From the cell containing the given text, extract its center point as [x, y] coordinate. 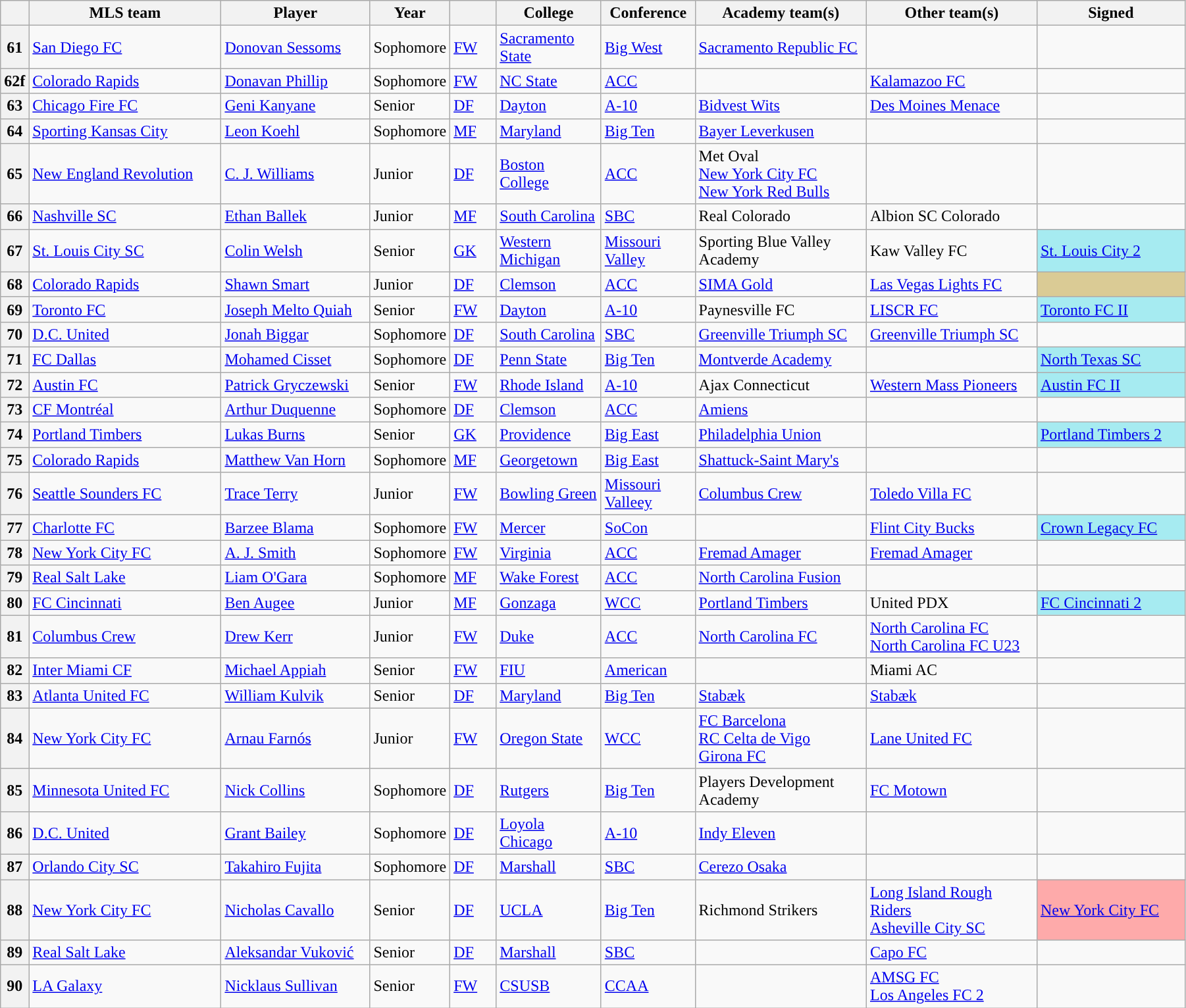
FC Cincinnati [125, 603]
Inter Miami CF [125, 670]
Shawn Smart [296, 284]
Academy team(s) [781, 13]
Ajax Connecticut [781, 385]
Austin FC [125, 385]
Virginia [549, 553]
Loyola Chicago [549, 833]
Penn State [549, 359]
Bidvest Wits [781, 106]
Missouri Valley [648, 250]
Cerezo Osaka [781, 867]
Sacramento State [549, 47]
Oregon State [549, 738]
San Diego FC [125, 47]
Takahiro Fujita [296, 867]
FC BarcelonaRC Celta de VigoGirona FC [781, 738]
Mercer [549, 528]
Charlotte FC [125, 528]
Wake Forest [549, 578]
Other team(s) [952, 13]
Arnau Farnós [296, 738]
84 [14, 738]
Geni Kanyane [296, 106]
A. J. Smith [296, 553]
CF Montréal [125, 410]
Duke [549, 637]
New England Revolution [125, 174]
Lane United FC [952, 738]
FIU [549, 670]
Shattuck-Saint Mary's [781, 460]
Capo FC [952, 953]
Austin FC II [1111, 385]
Rhode Island [549, 385]
Long Island Rough RidersAsheville City SC [952, 909]
Sporting Kansas City [125, 131]
78 [14, 553]
SIMA Gold [781, 284]
Players Development Academy [781, 790]
LA Galaxy [125, 987]
Georgetown [549, 460]
64 [14, 131]
Des Moines Menace [952, 106]
Portland Timbers 2 [1111, 435]
Big West [648, 47]
Gonzaga [549, 603]
United PDX [952, 603]
Player [296, 13]
CCAA [648, 987]
Ethan Ballek [296, 216]
AMSG FCLos Angeles FC 2 [952, 987]
Chicago Fire FC [125, 106]
Nicholas Cavallo [296, 909]
Montverde Academy [781, 359]
Bayer Leverkusen [781, 131]
Liam O'Gara [296, 578]
85 [14, 790]
79 [14, 578]
74 [14, 435]
Trace Terry [296, 493]
69 [14, 309]
76 [14, 493]
SoCon [648, 528]
Albion SC Colorado [952, 216]
Boston College [549, 174]
NC State [549, 81]
C. J. Williams [296, 174]
87 [14, 867]
Arthur Duquenne [296, 410]
Grant Bailey [296, 833]
Crown Legacy FC [1111, 528]
61 [14, 47]
UCLA [549, 909]
75 [14, 460]
Rutgers [549, 790]
Nick Collins [296, 790]
College [549, 13]
Atlanta United FC [125, 695]
Donovan Sessoms [296, 47]
Met OvalNew York City FCNew York Red Bulls [781, 174]
Toronto FC II [1111, 309]
Flint City Bucks [952, 528]
North Carolina Fusion [781, 578]
86 [14, 833]
Matthew Van Horn [296, 460]
Amiens [781, 410]
Lukas Burns [296, 435]
90 [14, 987]
Minnesota United FC [125, 790]
North Carolina FC [781, 637]
77 [14, 528]
Patrick Gryczewski [296, 385]
Las Vegas Lights FC [952, 284]
67 [14, 250]
83 [14, 695]
Aleksandar Vuković [296, 953]
Nicklaus Sullivan [296, 987]
Toledo Villa FC [952, 493]
Barzee Blama [296, 528]
Paynesville FC [781, 309]
62f [14, 81]
Signed [1111, 13]
Real Colorado [781, 216]
Leon Koehl [296, 131]
FC Dallas [125, 359]
Joseph Melto Quiah [296, 309]
80 [14, 603]
FC Cincinnati 2 [1111, 603]
Bowling Green [549, 493]
St. Louis City 2 [1111, 250]
Nashville SC [125, 216]
Colin Welsh [296, 250]
63 [14, 106]
Ben Augee [296, 603]
66 [14, 216]
89 [14, 953]
72 [14, 385]
American [648, 670]
Year [410, 13]
Western Michigan [549, 250]
Conference [648, 13]
FC Motown [952, 790]
71 [14, 359]
81 [14, 637]
Miami AC [952, 670]
CSUSB [549, 987]
Michael Appiah [296, 670]
Donavan Phillip [296, 81]
William Kulvik [296, 695]
Sporting Blue Valley Academy [781, 250]
Richmond Strikers [781, 909]
MLS team [125, 13]
Western Mass Pioneers [952, 385]
Sacramento Republic FC [781, 47]
82 [14, 670]
LISCR FC [952, 309]
88 [14, 909]
Indy Eleven [781, 833]
Jonah Biggar [296, 334]
Seattle Sounders FC [125, 493]
Kaw Valley FC [952, 250]
Kalamazoo FC [952, 81]
North Carolina FCNorth Carolina FC U23 [952, 637]
Orlando City SC [125, 867]
70 [14, 334]
Providence [549, 435]
Drew Kerr [296, 637]
Philadelphia Union [781, 435]
Toronto FC [125, 309]
68 [14, 284]
North Texas SC [1111, 359]
Mohamed Cisset [296, 359]
65 [14, 174]
Missouri Valleey [648, 493]
St. Louis City SC [125, 250]
73 [14, 410]
